Provide the [x, y] coordinate of the cell's center where the given text is located.  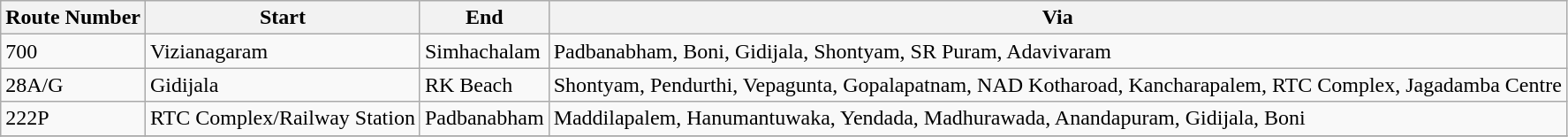
28A/G [73, 85]
RK Beach [484, 85]
Padbanabham, Boni, Gidijala, Shontyam, SR Puram, Adavivaram [1057, 51]
End [484, 18]
Padbanabham [484, 118]
700 [73, 51]
Via [1057, 18]
Start [283, 18]
Maddilapalem, Hanumantuwaka, Yendada, Madhurawada, Anandapuram, Gidijala, Boni [1057, 118]
Simhachalam [484, 51]
RTC Complex/Railway Station [283, 118]
Shontyam, Pendurthi, Vepagunta, Gopalapatnam, NAD Kotharoad, Kancharapalem, RTC Complex, Jagadamba Centre [1057, 85]
222P [73, 118]
Route Number [73, 18]
Vizianagaram [283, 51]
Gidijala [283, 85]
